Find where the given text appears and provide that cell's center as (X, Y) coordinate. 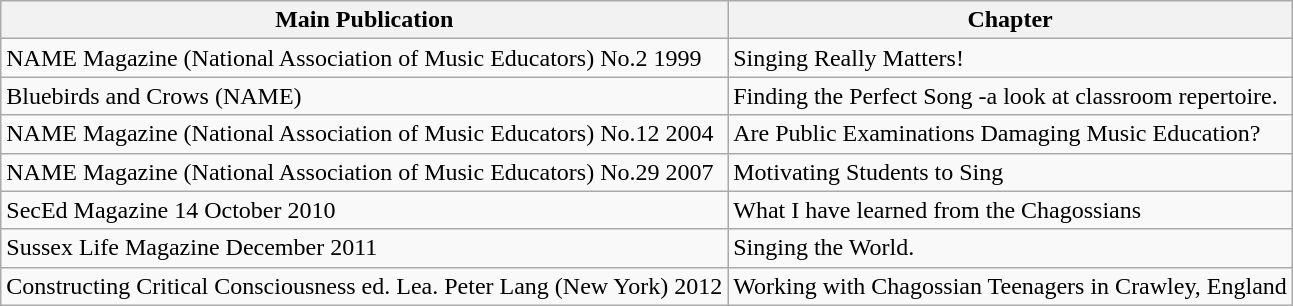
Are Public Examinations Damaging Music Education? (1010, 134)
Finding the Perfect Song -a look at classroom repertoire. (1010, 96)
Sussex Life Magazine December 2011 (364, 248)
Motivating Students to Sing (1010, 172)
What I have learned from the Chagossians (1010, 210)
Main Publication (364, 20)
Singing Really Matters! (1010, 58)
Constructing Critical Consciousness ed. Lea. Peter Lang (New York) 2012 (364, 286)
NAME Magazine (National Association of Music Educators) No.29 2007 (364, 172)
NAME Magazine (National Association of Music Educators) No.12 2004 (364, 134)
NAME Magazine (National Association of Music Educators) No.2 1999 (364, 58)
Singing the World. (1010, 248)
Working with Chagossian Teenagers in Crawley, England (1010, 286)
Bluebirds and Crows (NAME) (364, 96)
Chapter (1010, 20)
SecEd Magazine 14 October 2010 (364, 210)
